Locate the cell with the specified text and output its [X, Y] center coordinate. 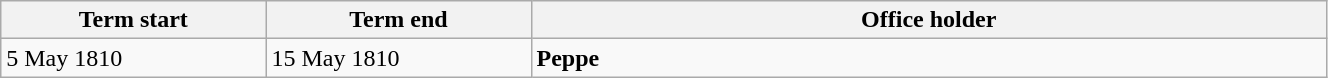
Term end [398, 20]
Office holder [928, 20]
15 May 1810 [398, 58]
Peppe [928, 58]
Term start [134, 20]
5 May 1810 [134, 58]
